Capture the cell that displays the provided text and extract its [x, y] central coordinate. 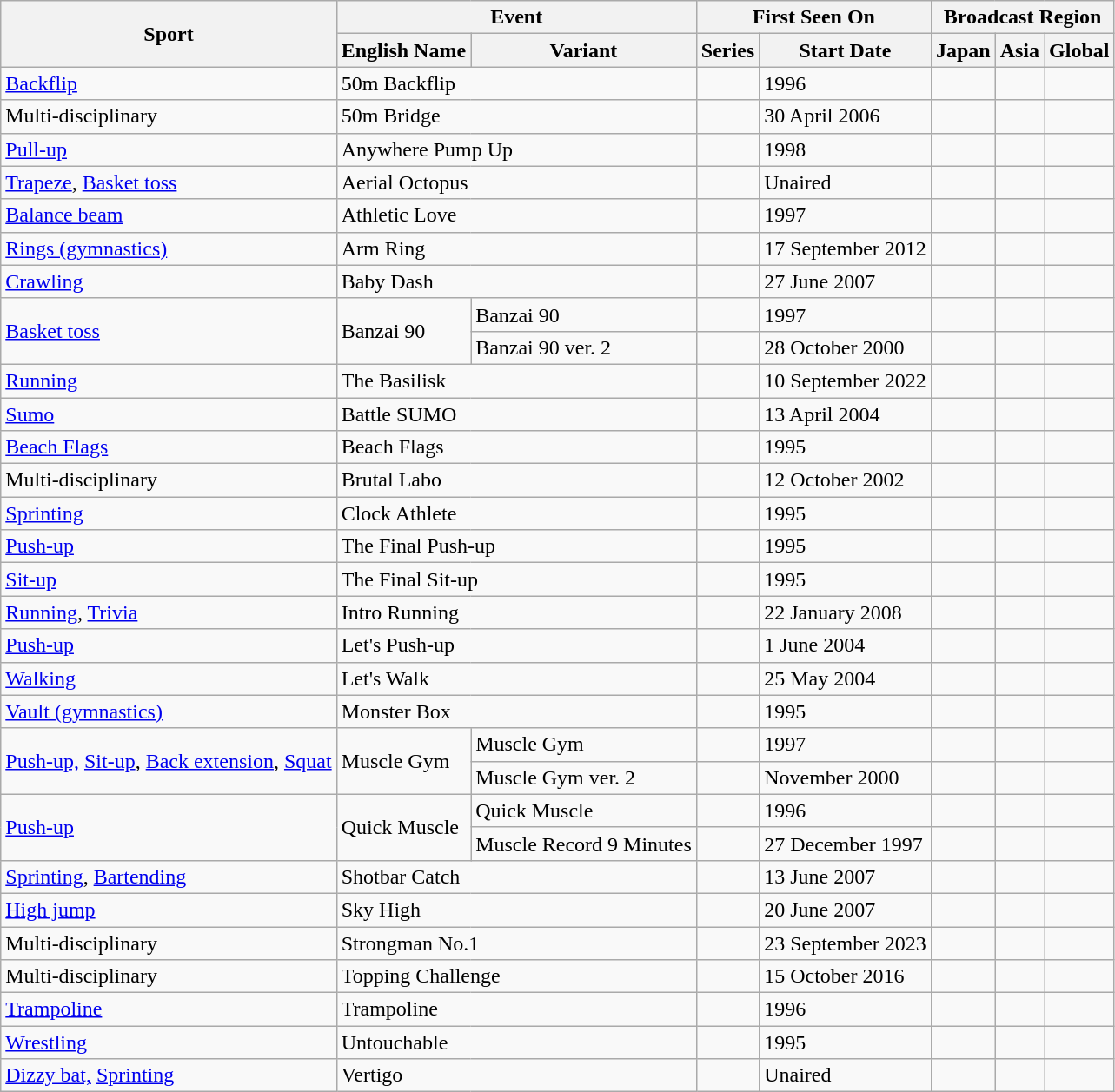
Vault (gymnastics) [169, 711]
Push-up, Sit-up, Back extension, Squat [169, 761]
Dizzy bat, Sprinting [169, 1075]
Sport [169, 34]
20 June 2007 [846, 910]
Balance beam [169, 215]
Topping Challenge [516, 976]
13 June 2007 [846, 877]
23 September 2023 [846, 943]
Trapeze, Basket toss [169, 182]
Muscle Gym ver. 2 [584, 778]
English Name [403, 50]
Wrestling [169, 1042]
Baby Dash [516, 281]
Brutal Labo [516, 480]
Anywhere Pump Up [516, 149]
Crawling [169, 281]
Running [169, 381]
50m Backflip [516, 83]
Banzai 90 ver. 2 [584, 347]
Basket toss [169, 331]
First Seen On [813, 17]
Global [1079, 50]
30 April 2006 [846, 116]
Sprinting, Bartending [169, 877]
November 2000 [846, 778]
High jump [169, 910]
Let's Walk [516, 678]
Intro Running [516, 612]
28 October 2000 [846, 347]
Asia [1019, 50]
17 September 2012 [846, 248]
Strongman No.1 [516, 943]
1998 [846, 149]
1 June 2004 [846, 645]
Muscle Record 9 Minutes [584, 844]
22 January 2008 [846, 612]
50m Bridge [516, 116]
Variant [584, 50]
Series [727, 50]
Untouchable [516, 1042]
Backflip [169, 83]
Rings (gymnastics) [169, 248]
Event [516, 17]
27 December 1997 [846, 844]
15 October 2016 [846, 976]
Clock Athlete [516, 513]
27 June 2007 [846, 281]
The Basilisk [516, 381]
Pull-up [169, 149]
The Final Sit-up [516, 579]
Shotbar Catch [516, 877]
10 September 2022 [846, 381]
Japan [963, 50]
13 April 2004 [846, 414]
12 October 2002 [846, 480]
Sky High [516, 910]
Arm Ring [516, 248]
Vertigo [516, 1075]
Start Date [846, 50]
Aerial Octopus [516, 182]
The Final Push-up [516, 546]
25 May 2004 [846, 678]
Athletic Love [516, 215]
Monster Box [516, 711]
Let's Push-up [516, 645]
Battle SUMO [516, 414]
Sumo [169, 414]
Sprinting [169, 513]
Running, Trivia [169, 612]
Sit-up [169, 579]
Broadcast Region [1022, 17]
Walking [169, 678]
